From the cell containing the given text, extract its center point as [X, Y] coordinate. 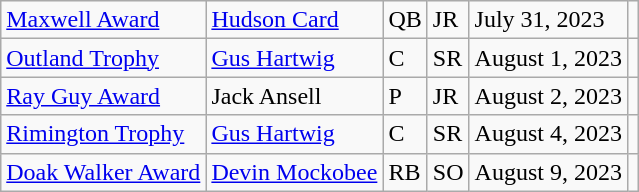
P [405, 96]
August 4, 2023 [548, 134]
Devin Mockobee [294, 172]
Hudson Card [294, 20]
August 1, 2023 [548, 58]
August 2, 2023 [548, 96]
July 31, 2023 [548, 20]
Maxwell Award [104, 20]
Outland Trophy [104, 58]
QB [405, 20]
RB [405, 172]
August 9, 2023 [548, 172]
Doak Walker Award [104, 172]
SO [448, 172]
Rimington Trophy [104, 134]
Jack Ansell [294, 96]
Ray Guy Award [104, 96]
